Find where the given text appears and provide that cell's center as (x, y) coordinate. 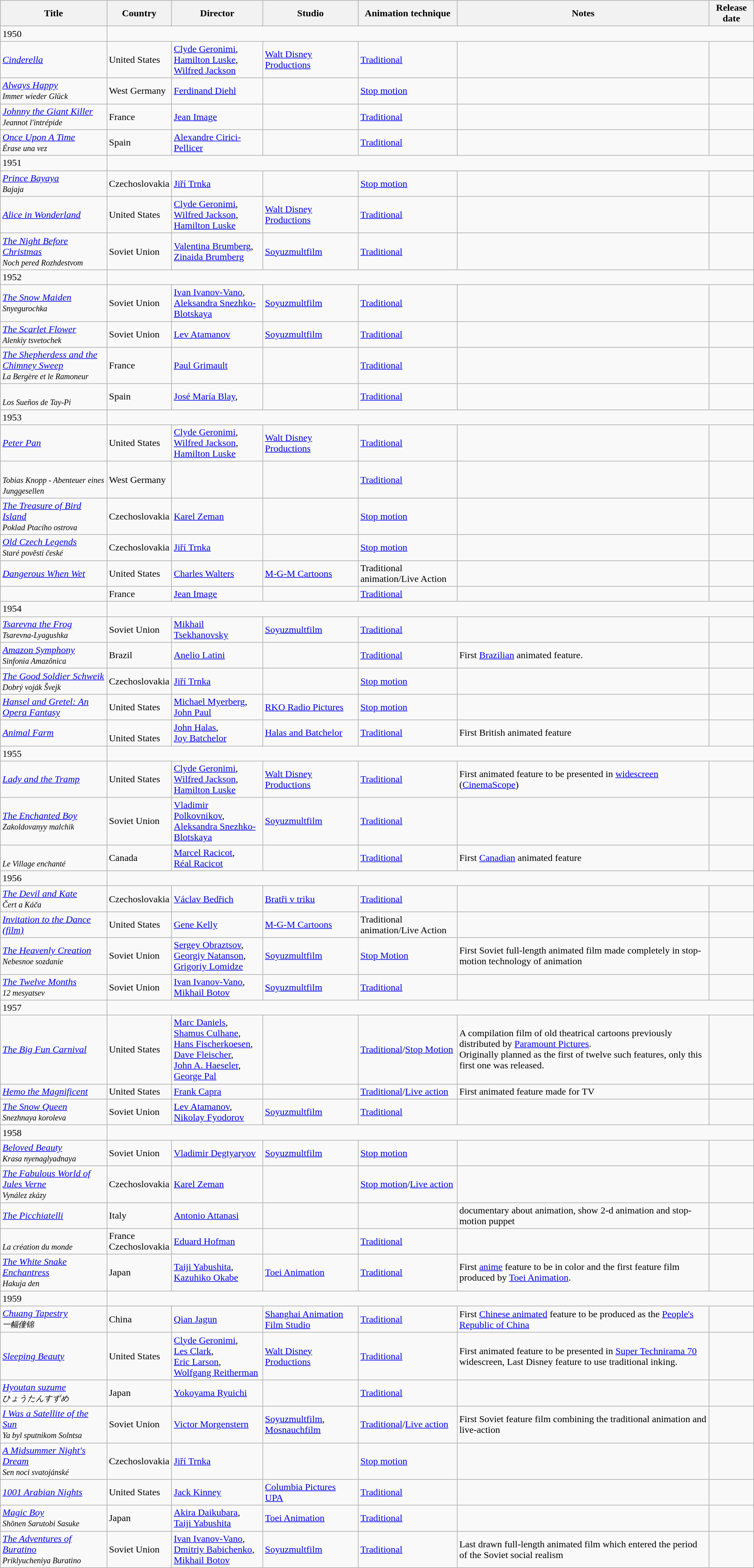
Le Village enchanté (54, 858)
Country (139, 14)
Antonio Attanasi (217, 1215)
Johnny the Giant Killer Jeannot l'intrépide (54, 117)
Studio (311, 14)
The Heavenly Creation Nebesnoe sozdanie (54, 956)
First British animated feature (583, 733)
Stop motion/Live action (408, 1184)
1955 (54, 753)
Dangerous When Wet (54, 573)
Notes (583, 14)
Hansel and Gretel: An Opera Fantasy (54, 707)
The Adventures of Buratino Priklyucheniya Buratino (54, 1549)
Sergey Obraztsov, Georgiy Natanson, Grigoriy Lomidze (217, 956)
documentary about animation, show 2-d animation and stop-motion puppet (583, 1215)
Sleeping Beauty (54, 1356)
Tobias Knopp - Abenteuer eines Junggesellen (54, 480)
The White Snake Enchantress Hakuja den (54, 1273)
I Was a Satellite of the Sun Ya byl sputnikom Solntsa (54, 1425)
China (139, 1320)
1956 (54, 878)
First animated feature to be presented in Super Technirama 70 widescreen, Last Disney feature to use traditional inking. (583, 1356)
Ferdinand Diehl (217, 91)
Cinderella (54, 60)
Clyde Geronimi, Les Clark, Eric Larson, Wolfgang Reitherman (217, 1356)
Marcel Racicot, Réal Racicot (217, 858)
Magic Boy Shōnen Sarutobi Sasuke (54, 1518)
Vladimir Degtyaryov (217, 1153)
Peter Pan (54, 443)
Lady and the Tramp (54, 779)
Jack Kinney (217, 1492)
Taiji Yabushita, Kazuhiko Okabe (217, 1273)
The Fabulous World of Jules Verne Vynález zkázy (54, 1184)
John Halas, Joy Batchelor (217, 733)
1951 (54, 163)
The Good Soldier Schweik Dobrý voják Švejk (54, 681)
Gene Kelly (217, 925)
Alexandre Cirici-Pellicer (217, 142)
Hyoutan suzume ひょうたんすずめ (54, 1393)
Halas and Batchelor (311, 733)
Ivan Ivanov-Vano, Dmitriy Babichenko, Mikhail Botov (217, 1549)
La création du monde (54, 1242)
Always Happy Immer wieder Glück (54, 91)
1001 Arabian Nights (54, 1492)
Clyde Geronimi, Hamilton Luske, Wilfred Jackson (217, 60)
Victor Morgenstern (217, 1425)
1950 (54, 34)
RKO Radio Pictures (311, 707)
Frank Capra (217, 1091)
Charles Walters (217, 573)
Once Upon A Time Érase una vez (54, 142)
Paul Grimault (217, 366)
The Picchiatelli (54, 1215)
1953 (54, 417)
1959 (54, 1299)
Eduard Hofman (217, 1242)
Canada (139, 858)
Brazil (139, 655)
Invitation to the Dance (film) (54, 925)
Amazon Symphony Sinfonia Amazônica (54, 655)
Marc Daniels, Shamus Culhane, Hans Fischerkoesen, Dave Fleischer, John A. Haeseler, George Pal (217, 1049)
The Enchanted Boy Zakoldovanyy malchik (54, 821)
Hemo the Magnificent (54, 1091)
1958 (54, 1132)
Lev Atamanov (217, 334)
First Soviet full-length animated film made completely in stop-motion technology of animation (583, 956)
Alice in Wonderland (54, 215)
José María Blay, (217, 397)
Yokoyama Ryuichi (217, 1393)
Shanghai Animation Film Studio (311, 1320)
Tsarevna the Frog Tsarevna-Lyagushka (54, 630)
Traditional/Stop Motion (408, 1049)
First Brazilian animated feature. (583, 655)
Michael Myerberg, John Paul (217, 707)
Vladimir Polkovnikov, Aleksandra Snezhko-Blotskaya (217, 821)
Release date (731, 14)
Stop Motion (408, 956)
Soyuzmultfilm, Mosnauchfilm (311, 1425)
Title (54, 14)
Italy (139, 1215)
The Night Before Christmas Noch pered Rozhdestvom (54, 251)
The Scarlet Flower Alenkiy tsvetochek (54, 334)
Mikhail Tsekhanovsky (217, 630)
The Devil and Kate Čert a Káča (54, 899)
The Snow Maiden Snyegurochka (54, 303)
Animation technique (408, 14)
Prince Bayaya Bajaja (54, 184)
Akira Daikubara, Taiji Yabushita (217, 1518)
The Shepherdess and the Chimney Sweep La Bergère et le Ramoneur (54, 366)
Last drawn full-length animated film which entered the period of the Soviet social realism (583, 1549)
The Big Fun Carnival (54, 1049)
Qian Jagun (217, 1320)
Director (217, 14)
First Chinese animated feature to be produced as the People's Republic of China (583, 1320)
A Midsummer Night's Dream Sen noci svatojánské (54, 1461)
Ivan Ivanov-Vano, Mikhail Botov (217, 987)
1954 (54, 609)
1952 (54, 277)
First Soviet feature film combining the traditional animation and live-action (583, 1425)
Beloved Beauty Krasa nyenaglyadnaya (54, 1153)
The Snow Queen Snezhnaya koroleva (54, 1112)
Valentina Brumberg, Zinaida Brumberg (217, 251)
First animated feature made for TV (583, 1091)
Chuang Tapestry 一幅僮锦 (54, 1320)
First Canadian animated feature (583, 858)
Old Czech Legends Staré pověsti české (54, 548)
Ivan Ivanov-Vano, Aleksandra Snezhko-Blotskaya (217, 303)
Václav Bedřich (217, 899)
Bratři v triku (311, 899)
First anime feature to be in color and the first feature film produced by Toei Animation. (583, 1273)
The Twelve Months 12 mesyatsev (54, 987)
Animal Farm (54, 733)
1957 (54, 1008)
France Czechoslovakia (139, 1242)
Los Sueños de Tay-Pi (54, 397)
Anelio Latini (217, 655)
Lev Atamanov, Nikolay Fyodorov (217, 1112)
Columbia PicturesUPA (311, 1492)
The Treasure of Bird Island Poklad Ptacího ostrova (54, 516)
First animated feature to be presented in widescreen (CinemaScope) (583, 779)
